Output the [X, Y] coordinate of the center of the cell containing the given text.  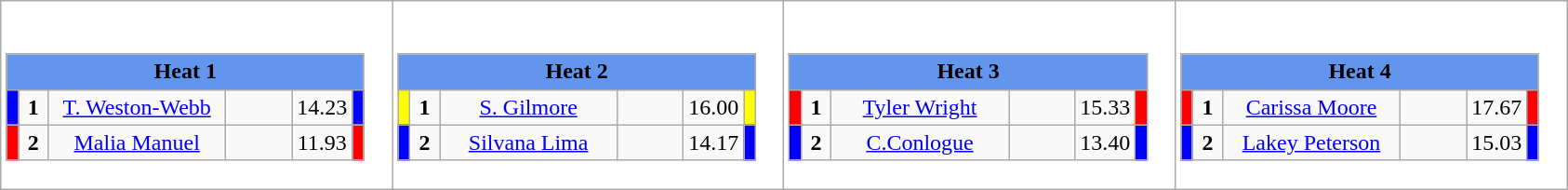
S. Gilmore [528, 107]
Heat 1 1 T. Weston-Webb 14.23 2 Malia Manuel 11.93 [197, 95]
Silvana Lima [528, 142]
15.33 [1105, 107]
Heat 1 [185, 72]
Tyler Wright [921, 107]
15.03 [1497, 142]
Heat 4 1 Carissa Moore 17.67 2 Lakey Peterson 15.03 [1371, 95]
Heat 4 [1360, 72]
Heat 2 1 S. Gilmore 16.00 2 Silvana Lima 14.17 [588, 95]
Lakey Peterson [1311, 142]
16.00 [714, 107]
14.17 [714, 142]
14.23 [322, 107]
17.67 [1497, 107]
Heat 2 [577, 72]
Carissa Moore [1311, 107]
T. Weston-Webb [138, 107]
Heat 3 1 Tyler Wright 15.33 2 C.Conlogue 13.40 [980, 95]
11.93 [322, 142]
Malia Manuel [138, 142]
Heat 3 [968, 72]
C.Conlogue [921, 142]
13.40 [1105, 142]
